Extract the (x, y) coordinate from the center of the cell holding the provided text.  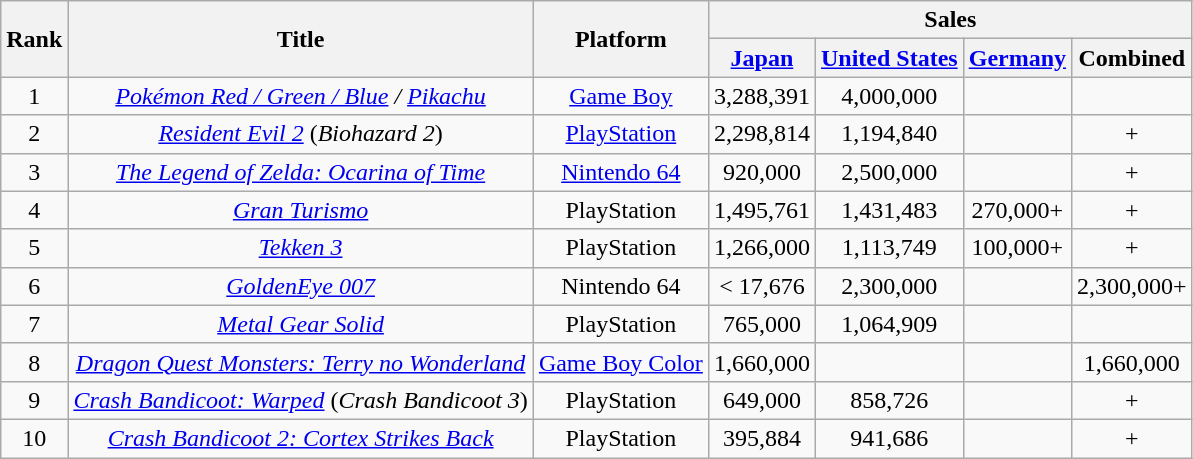
395,884 (762, 438)
Dragon Quest Monsters: Terry no Wonderland (300, 362)
2,500,000 (889, 172)
Rank (34, 39)
The Legend of Zelda: Ocarina of Time (300, 172)
10 (34, 438)
920,000 (762, 172)
100,000+ (1017, 248)
Game Boy (620, 96)
Combined (1132, 58)
2,298,814 (762, 134)
Germany (1017, 58)
4,000,000 (889, 96)
6 (34, 286)
2,300,000+ (1132, 286)
1 (34, 96)
2,300,000 (889, 286)
858,726 (889, 400)
941,686 (889, 438)
1,266,000 (762, 248)
765,000 (762, 324)
7 (34, 324)
1,495,761 (762, 210)
1,431,483 (889, 210)
Platform (620, 39)
Resident Evil 2 (Biohazard 2) (300, 134)
2 (34, 134)
4 (34, 210)
9 (34, 400)
United States (889, 58)
3,288,391 (762, 96)
Gran Turismo (300, 210)
1,064,909 (889, 324)
1,194,840 (889, 134)
5 (34, 248)
270,000+ (1017, 210)
1,113,749 (889, 248)
Sales (950, 20)
Crash Bandicoot 2: Cortex Strikes Back (300, 438)
Japan (762, 58)
Tekken 3 (300, 248)
649,000 (762, 400)
3 (34, 172)
Metal Gear Solid (300, 324)
Pokémon Red / Green / Blue / Pikachu (300, 96)
Game Boy Color (620, 362)
Title (300, 39)
8 (34, 362)
GoldenEye 007 (300, 286)
Crash Bandicoot: Warped (Crash Bandicoot 3) (300, 400)
< 17,676 (762, 286)
